Output the (x, y) coordinate of the center of the cell containing the given text.  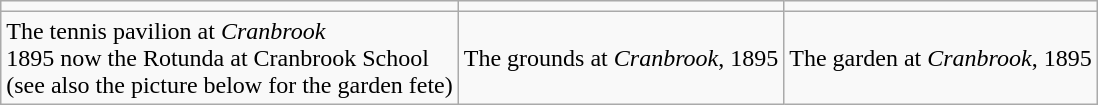
The tennis pavilion at Cranbrook1895 now the Rotunda at Cranbrook School(see also the picture below for the garden fete) (230, 58)
The grounds at Cranbrook, 1895 (621, 58)
The garden at Cranbrook, 1895 (940, 58)
